Capture the cell that displays the provided text and extract its [x, y] central coordinate. 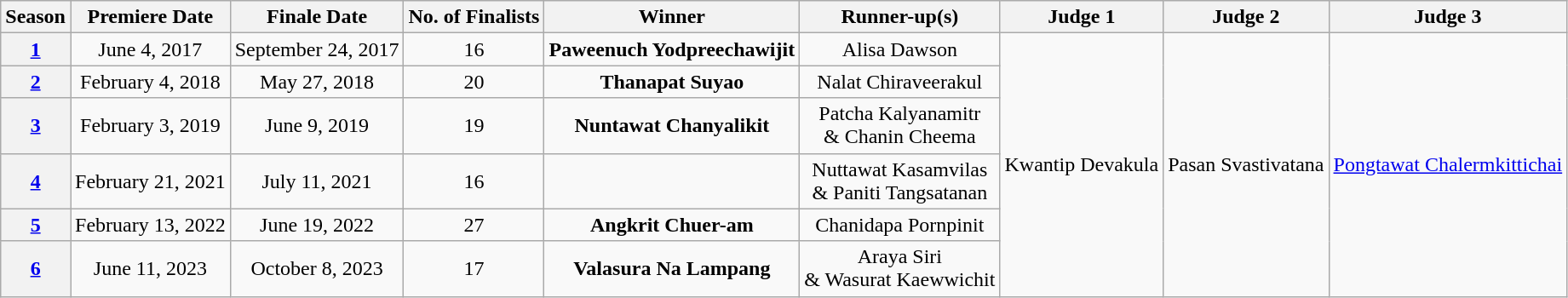
Nalat Chiraveerakul [899, 82]
1 [36, 49]
2 [36, 82]
September 24, 2017 [317, 49]
June 11, 2023 [150, 269]
July 11, 2021 [317, 181]
3 [36, 126]
Nuttawat Kasamvilas & Paniti Tangsatanan [899, 181]
Kwantip Devakula [1082, 165]
February 21, 2021 [150, 181]
Alisa Dawson [899, 49]
Thanapat Suyao [672, 82]
Araya Siri & Wasurat Kaewwichit [899, 269]
May 27, 2018 [317, 82]
Judge 3 [1448, 17]
Season [36, 17]
Winner [672, 17]
Patcha Kalyanamitr & Chanin Cheema [899, 126]
Finale Date [317, 17]
Judge 2 [1246, 17]
20 [474, 82]
19 [474, 126]
February 3, 2019 [150, 126]
Judge 1 [1082, 17]
6 [36, 269]
No. of Finalists [474, 17]
June 9, 2019 [317, 126]
Runner-up(s) [899, 17]
October 8, 2023 [317, 269]
June 4, 2017 [150, 49]
5 [36, 225]
4 [36, 181]
17 [474, 269]
Valasura Na Lampang [672, 269]
Angkrit Chuer-am [672, 225]
February 4, 2018 [150, 82]
Premiere Date [150, 17]
Paweenuch Yodpreechawijit [672, 49]
February 13, 2022 [150, 225]
Chanidapa Pornpinit [899, 225]
Pasan Svastivatana [1246, 165]
Nuntawat Chanyalikit [672, 126]
June 19, 2022 [317, 225]
27 [474, 225]
Pongtawat Chalermkittichai [1448, 165]
